Find where the given text appears and provide that cell's center as [X, Y] coordinate. 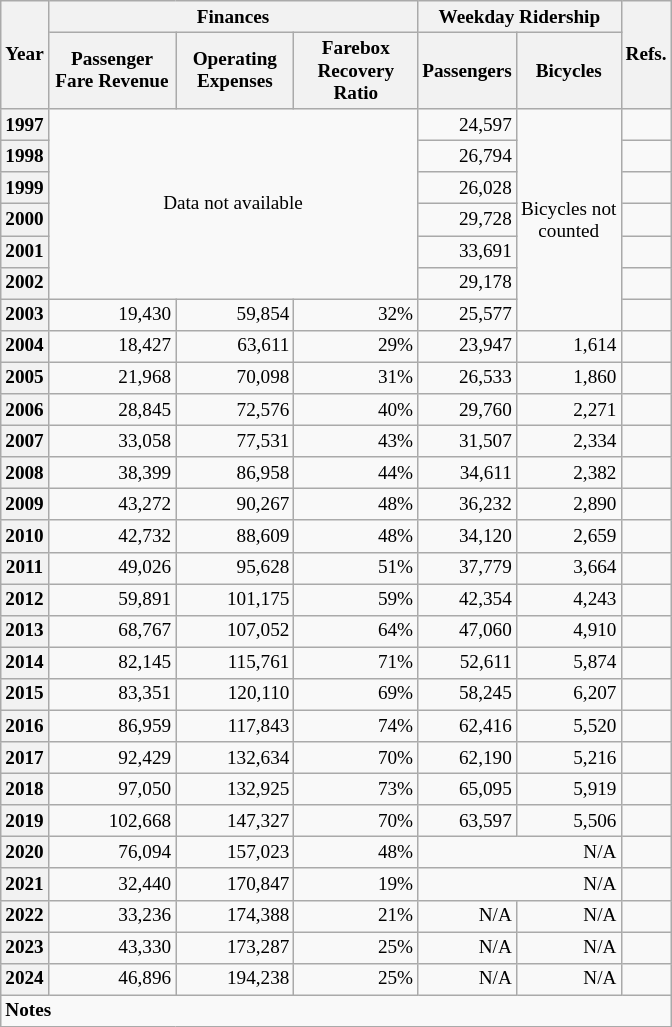
28,845 [112, 410]
52,611 [468, 663]
74% [356, 726]
5,874 [568, 663]
73% [356, 789]
3,664 [568, 568]
34,120 [468, 536]
95,628 [235, 568]
173,287 [235, 947]
Year [25, 55]
70,098 [235, 378]
Refs. [646, 55]
2,382 [568, 473]
21,968 [112, 378]
2018 [25, 789]
59% [356, 599]
90,267 [235, 505]
19,430 [112, 315]
65,095 [468, 789]
32% [356, 315]
4,243 [568, 599]
Data not available [232, 204]
33,236 [112, 916]
46,896 [112, 979]
26,028 [468, 188]
63,611 [235, 346]
59,891 [112, 599]
1,860 [568, 378]
32,440 [112, 884]
21% [356, 916]
120,110 [235, 694]
1998 [25, 156]
Operating Expenses [235, 70]
157,023 [235, 853]
4,910 [568, 631]
2010 [25, 536]
31% [356, 378]
51% [356, 568]
43,330 [112, 947]
2022 [25, 916]
Farebox Recovery Ratio [356, 70]
1,614 [568, 346]
1999 [25, 188]
18,427 [112, 346]
2004 [25, 346]
26,533 [468, 378]
107,052 [235, 631]
33,058 [112, 441]
82,145 [112, 663]
19% [356, 884]
23,947 [468, 346]
58,245 [468, 694]
2003 [25, 315]
43% [356, 441]
Finances [232, 17]
132,634 [235, 758]
69% [356, 694]
2019 [25, 821]
1997 [25, 125]
36,232 [468, 505]
29,728 [468, 220]
2,890 [568, 505]
42,732 [112, 536]
72,576 [235, 410]
83,351 [112, 694]
132,925 [235, 789]
92,429 [112, 758]
37,779 [468, 568]
49,026 [112, 568]
77,531 [235, 441]
Weekday Ridership [520, 17]
34,611 [468, 473]
2012 [25, 599]
63,597 [468, 821]
42,354 [468, 599]
64% [356, 631]
2002 [25, 283]
2007 [25, 441]
2001 [25, 251]
5,919 [568, 789]
2024 [25, 979]
2,659 [568, 536]
2014 [25, 663]
86,958 [235, 473]
68,767 [112, 631]
29% [356, 346]
25,577 [468, 315]
Passengers [468, 70]
174,388 [235, 916]
2020 [25, 853]
59,854 [235, 315]
40% [356, 410]
Notes [336, 1011]
43,272 [112, 505]
62,416 [468, 726]
Bicycles [568, 70]
102,668 [112, 821]
2,334 [568, 441]
62,190 [468, 758]
115,761 [235, 663]
2009 [25, 505]
101,175 [235, 599]
5,506 [568, 821]
2011 [25, 568]
194,238 [235, 979]
2005 [25, 378]
97,050 [112, 789]
26,794 [468, 156]
Bicycles not counted [568, 220]
2006 [25, 410]
2,271 [568, 410]
29,760 [468, 410]
88,609 [235, 536]
2023 [25, 947]
2000 [25, 220]
33,691 [468, 251]
86,959 [112, 726]
2015 [25, 694]
31,507 [468, 441]
29,178 [468, 283]
170,847 [235, 884]
38,399 [112, 473]
2013 [25, 631]
5,216 [568, 758]
Passenger Fare Revenue [112, 70]
47,060 [468, 631]
2008 [25, 473]
147,327 [235, 821]
44% [356, 473]
76,094 [112, 853]
5,520 [568, 726]
71% [356, 663]
2021 [25, 884]
117,843 [235, 726]
6,207 [568, 694]
24,597 [468, 125]
2016 [25, 726]
2017 [25, 758]
